Search for the cell housing the specified text and yield its [X, Y] center coordinate. 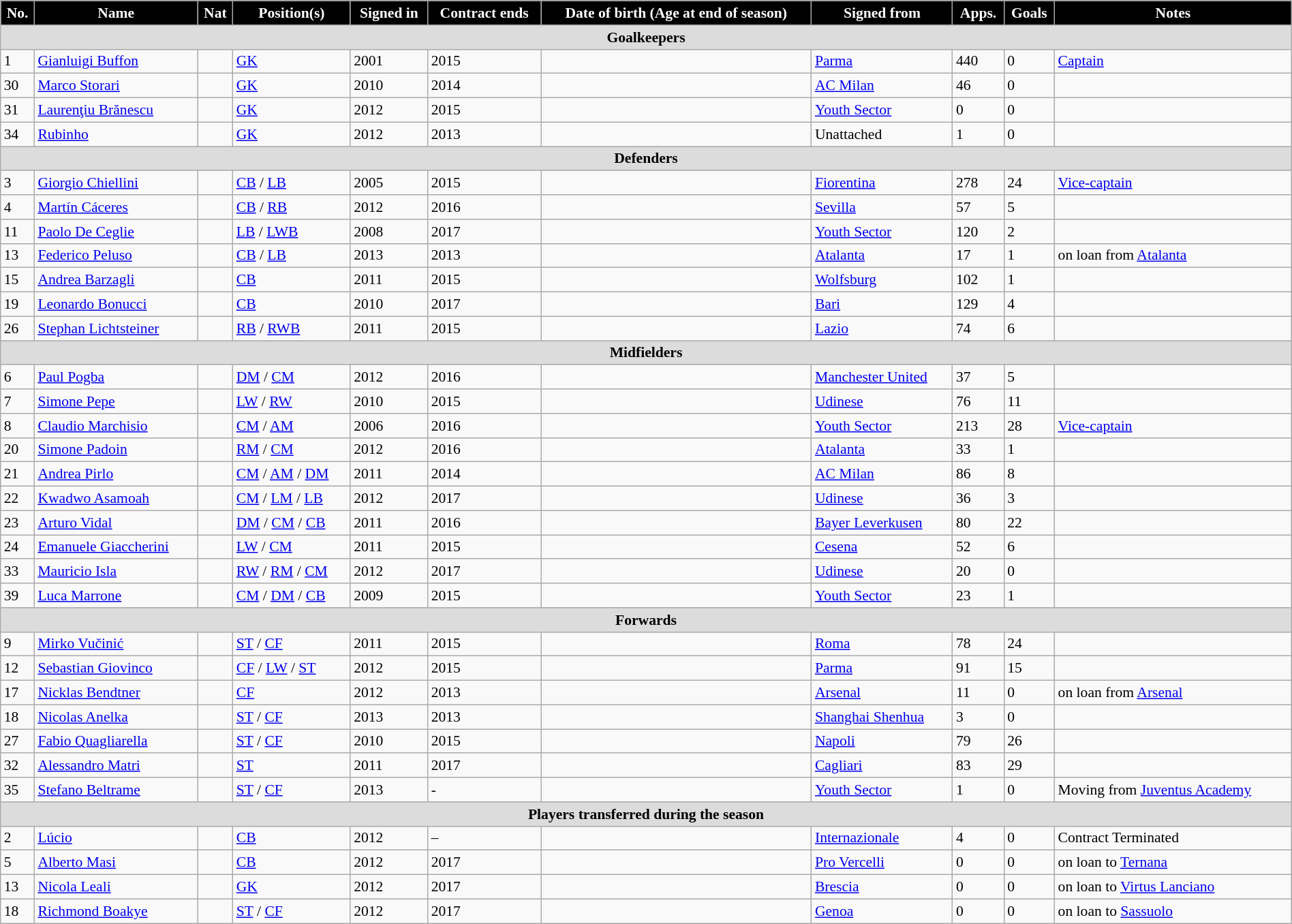
Brescia [882, 887]
Date of birth (Age at end of season) [676, 13]
Notes [1173, 13]
LW / CM [292, 547]
2005 [389, 183]
Stefano Beltrame [116, 790]
2001 [389, 61]
Simone Pepe [116, 401]
Martín Cáceres [116, 207]
Midfielders [646, 353]
CM / AM / DM [292, 474]
35 [18, 790]
Captain [1173, 61]
2006 [389, 426]
Apps. [979, 13]
Goalkeepers [646, 37]
86 [979, 474]
CM / AM [292, 426]
Arturo Vidal [116, 523]
RW / RM / CM [292, 572]
Moving from Juventus Academy [1173, 790]
30 [18, 86]
LB / LWB [292, 232]
LW / RW [292, 401]
Claudio Marchisio [116, 426]
46 [979, 86]
Alberto Masi [116, 863]
Unattached [882, 134]
Internazionale [882, 838]
DM / CM / CB [292, 523]
on loan to Sassuolo [1173, 911]
Players transferred during the season [646, 814]
83 [979, 766]
Nicklas Bendtner [116, 693]
440 [979, 61]
213 [979, 426]
Gianluigi Buffon [116, 61]
27 [18, 741]
Pro Vercelli [882, 863]
79 [979, 741]
on loan to Virtus Lanciano [1173, 887]
Nat [215, 13]
28 [1029, 426]
Signed in [389, 13]
29 [1029, 766]
Arsenal [882, 693]
RM / CM [292, 450]
Alessandro Matri [116, 766]
Sebastian Giovinco [116, 668]
Stephan Lichtsteiner [116, 328]
9 [18, 644]
Contract ends [484, 13]
DM / CM [292, 378]
2008 [389, 232]
Richmond Boakye [116, 911]
Laurenţiu Brănescu [116, 110]
CF [292, 693]
74 [979, 328]
Giorgio Chiellini [116, 183]
CM / DM / CB [292, 596]
Signed from [882, 13]
31 [18, 110]
102 [979, 280]
21 [18, 474]
Cagliari [882, 766]
on loan from Arsenal [1173, 693]
76 [979, 401]
ST [292, 766]
36 [979, 499]
32 [18, 766]
34 [18, 134]
CF / LW / ST [292, 668]
91 [979, 668]
on loan from Atalanta [1173, 256]
Goals [1029, 13]
Mirko Vučinić [116, 644]
Manchester United [882, 378]
7 [18, 401]
Bari [882, 305]
57 [979, 207]
52 [979, 547]
Marco Storari [116, 86]
Shanghai Shenhua [882, 717]
Bayer Leverkusen [882, 523]
129 [979, 305]
Forwards [646, 620]
Contract Terminated [1173, 838]
278 [979, 183]
Emanuele Giaccherini [116, 547]
– [484, 838]
Lazio [882, 328]
Lúcio [116, 838]
Position(s) [292, 13]
RB / RWB [292, 328]
Leonardo Bonucci [116, 305]
Fabio Quagliarella [116, 741]
No. [18, 13]
Roma [882, 644]
Fiorentina [882, 183]
80 [979, 523]
CB / RB [292, 207]
Andrea Barzagli [116, 280]
37 [979, 378]
Nicola Leali [116, 887]
CM / LM / LB [292, 499]
Cesena [882, 547]
Mauricio Isla [116, 572]
Paolo De Ceglie [116, 232]
Defenders [646, 159]
Genoa [882, 911]
on loan to Ternana [1173, 863]
Nicolas Anelka [116, 717]
78 [979, 644]
Andrea Pirlo [116, 474]
- [484, 790]
19 [18, 305]
Kwadwo Asamoah [116, 499]
120 [979, 232]
Simone Padoin [116, 450]
12 [18, 668]
Name [116, 13]
Sevilla [882, 207]
Luca Marrone [116, 596]
39 [18, 596]
Paul Pogba [116, 378]
Wolfsburg [882, 280]
Federico Peluso [116, 256]
Napoli [882, 741]
2009 [389, 596]
Rubinho [116, 134]
